Determine the [X, Y] coordinate at the center of the cell enclosing the given text.  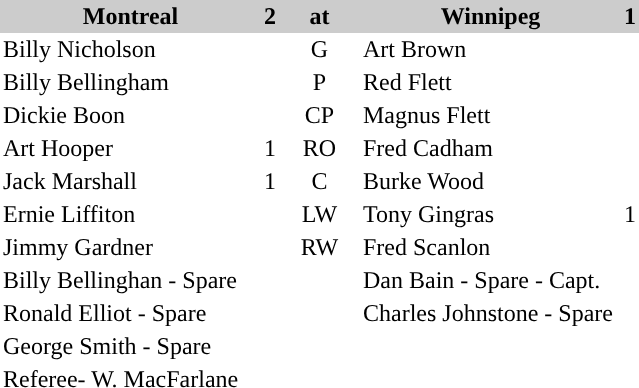
Ernie Liffiton [130, 214]
Jack Marshall [130, 182]
Ronald Elliot - Spare [130, 314]
Montreal [130, 16]
Magnus Flett [490, 116]
Jimmy Gardner [130, 248]
C [320, 182]
Art Brown [490, 50]
Fred Cadham [490, 148]
G [320, 50]
Winnipeg [490, 16]
RO [320, 148]
Red Flett [490, 82]
Dan Bain - Spare - Capt. [490, 280]
CP [320, 116]
at [320, 16]
Billy Nicholson [130, 50]
George Smith - Spare [130, 346]
Fred Scanlon [490, 248]
RW [320, 248]
Billy Bellingham [130, 82]
2 [270, 16]
P [320, 82]
Tony Gingras [490, 214]
Charles Johnstone - Spare [490, 314]
Art Hooper [130, 148]
LW [320, 214]
Burke Wood [490, 182]
Dickie Boon [130, 116]
Billy Bellinghan - Spare [130, 280]
